Find where the given text appears and provide that cell's center as (x, y) coordinate. 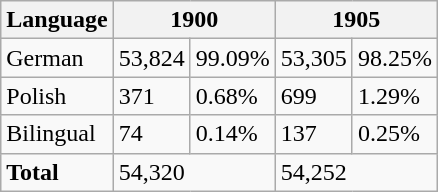
54,320 (194, 172)
1900 (194, 20)
0.68% (232, 96)
137 (314, 134)
0.14% (232, 134)
0.25% (394, 134)
1.29% (394, 96)
Bilingual (57, 134)
Total (57, 172)
98.25% (394, 58)
1905 (356, 20)
699 (314, 96)
74 (152, 134)
Language (57, 20)
99.09% (232, 58)
Polish (57, 96)
53,824 (152, 58)
53,305 (314, 58)
German (57, 58)
54,252 (356, 172)
371 (152, 96)
